Find where the given text appears and provide that cell's center as (X, Y) coordinate. 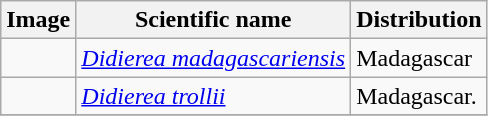
Distribution (419, 20)
Madagascar (419, 58)
Didierea trollii (214, 96)
Madagascar. (419, 96)
Scientific name (214, 20)
Image (38, 20)
Didierea madagascariensis (214, 58)
